Identify which cell holds the provided text, then report its [X, Y] central coordinate. 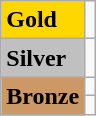
Bronze [43, 96]
Gold [43, 20]
Silver [43, 58]
